Pinpoint the cell where the given text exists, returning its [x, y] midpoint coordinate. 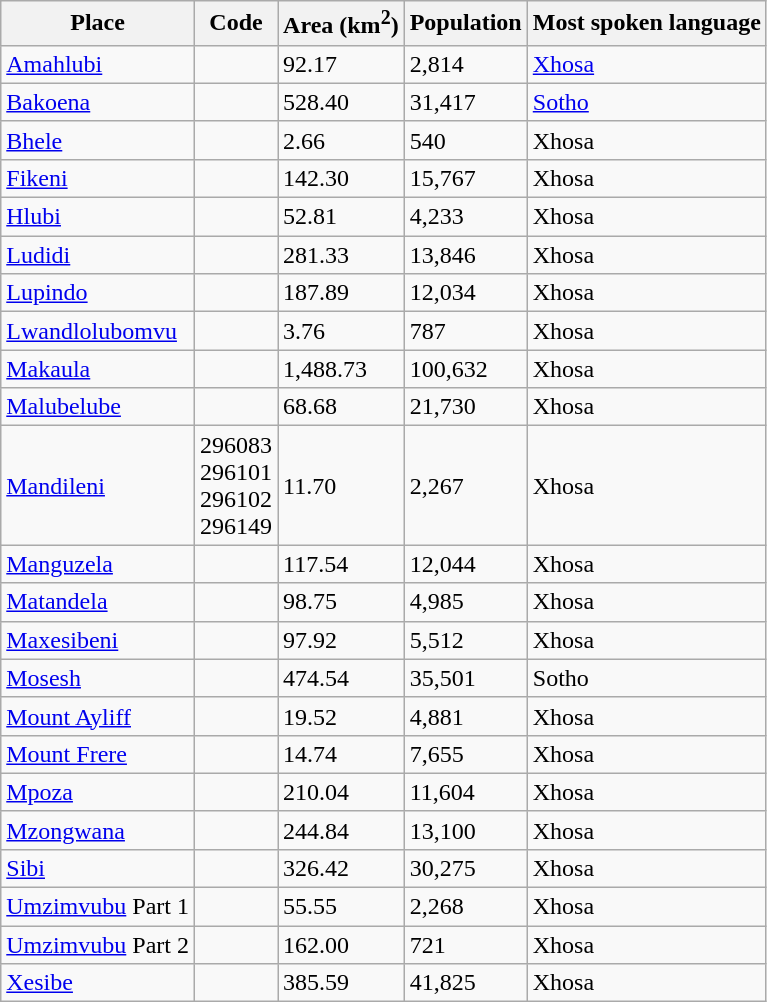
Mandileni [98, 486]
Ludidi [98, 255]
30,275 [466, 868]
787 [466, 331]
2.66 [342, 140]
528.40 [342, 102]
Area (km2) [342, 24]
21,730 [466, 407]
Mpoza [98, 792]
Place [98, 24]
Malubelube [98, 407]
4,985 [466, 602]
Mount Ayliff [98, 716]
52.81 [342, 217]
Umzimvubu Part 2 [98, 945]
296083296101296102296149 [236, 486]
13,100 [466, 830]
Code [236, 24]
Mzongwana [98, 830]
117.54 [342, 564]
97.92 [342, 640]
11,604 [466, 792]
Lupindo [98, 293]
Makaula [98, 369]
55.55 [342, 907]
Bhele [98, 140]
5,512 [466, 640]
35,501 [466, 678]
474.54 [342, 678]
41,825 [466, 983]
12,044 [466, 564]
162.00 [342, 945]
15,767 [466, 178]
Xesibe [98, 983]
2,268 [466, 907]
Umzimvubu Part 1 [98, 907]
244.84 [342, 830]
100,632 [466, 369]
Hlubi [98, 217]
Sibi [98, 868]
281.33 [342, 255]
4,881 [466, 716]
19.52 [342, 716]
12,034 [466, 293]
540 [466, 140]
1,488.73 [342, 369]
Bakoena [98, 102]
14.74 [342, 754]
2,814 [466, 64]
68.68 [342, 407]
4,233 [466, 217]
13,846 [466, 255]
Matandela [98, 602]
3.76 [342, 331]
11.70 [342, 486]
Manguzela [98, 564]
721 [466, 945]
Mosesh [98, 678]
Mount Frere [98, 754]
Most spoken language [646, 24]
Population [466, 24]
7,655 [466, 754]
187.89 [342, 293]
210.04 [342, 792]
385.59 [342, 983]
Fikeni [98, 178]
2,267 [466, 486]
142.30 [342, 178]
326.42 [342, 868]
Maxesibeni [98, 640]
98.75 [342, 602]
Lwandlolubomvu [98, 331]
Amahlubi [98, 64]
31,417 [466, 102]
92.17 [342, 64]
